Find where the given text appears and provide that cell's center as (X, Y) coordinate. 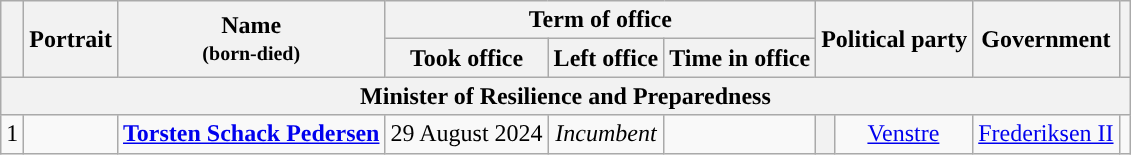
1 (12, 134)
Government (1046, 39)
29 August 2024 (466, 134)
Took office (466, 58)
Left office (606, 58)
Minister of Resilience and Preparedness (566, 96)
Portrait (71, 39)
Frederiksen II (1046, 134)
Torsten Schack Pedersen (251, 134)
Venstre (904, 134)
Name(born-died) (251, 39)
Incumbent (606, 134)
Political party (894, 39)
Term of office (600, 20)
Time in office (740, 58)
